Search for the cell housing the specified text and yield its (x, y) center coordinate. 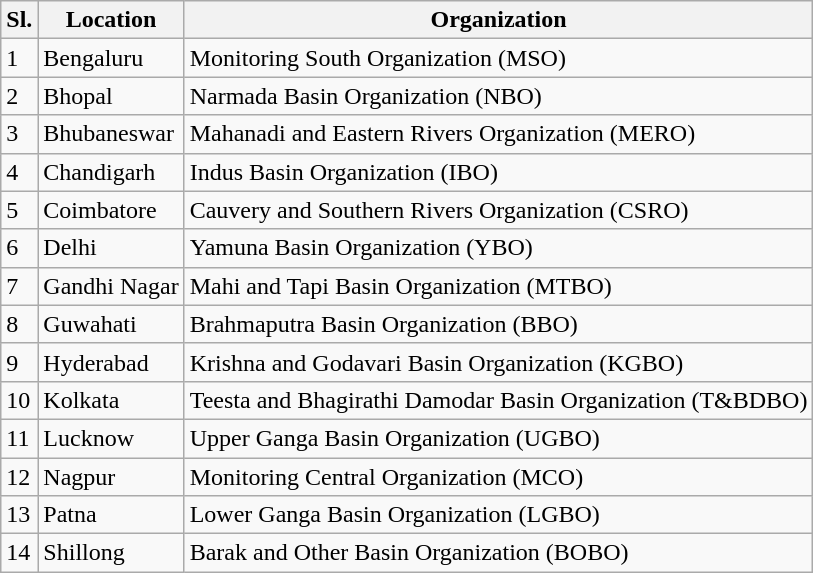
Lower Ganga Basin Organization (LGBO) (498, 515)
Nagpur (111, 477)
Coimbatore (111, 210)
Mahi and Tapi Basin Organization (MTBO) (498, 286)
Chandigarh (111, 172)
Yamuna Basin Organization (YBO) (498, 248)
9 (20, 362)
6 (20, 248)
Hyderabad (111, 362)
3 (20, 134)
Gandhi Nagar (111, 286)
Bengaluru (111, 58)
Delhi (111, 248)
Teesta and Bhagirathi Damodar Basin Organization (T&BDBO) (498, 400)
12 (20, 477)
Organization (498, 20)
4 (20, 172)
5 (20, 210)
10 (20, 400)
1 (20, 58)
Narmada Basin Organization (NBO) (498, 96)
7 (20, 286)
Kolkata (111, 400)
Guwahati (111, 324)
11 (20, 438)
14 (20, 553)
Cauvery and Southern Rivers Organization (CSRO) (498, 210)
Location (111, 20)
Shillong (111, 553)
Monitoring Central Organization (MCO) (498, 477)
Bhubaneswar (111, 134)
Sl. (20, 20)
Brahmaputra Basin Organization (BBO) (498, 324)
2 (20, 96)
Patna (111, 515)
8 (20, 324)
Monitoring South Organization (MSO) (498, 58)
Indus Basin Organization (IBO) (498, 172)
Bhopal (111, 96)
Krishna and Godavari Basin Organization (KGBO) (498, 362)
Upper Ganga Basin Organization (UGBO) (498, 438)
Mahanadi and Eastern Rivers Organization (MERO) (498, 134)
Lucknow (111, 438)
13 (20, 515)
Barak and Other Basin Organization (BOBO) (498, 553)
